For the text-containing cell, return its midpoint in (x, y) coordinate format. 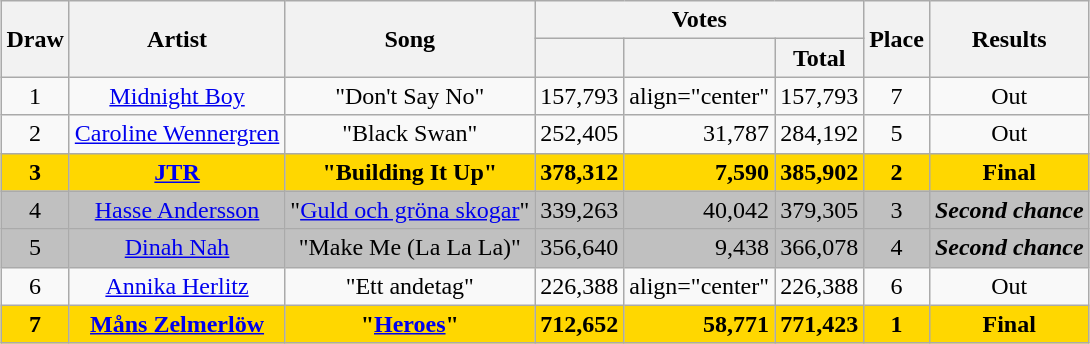
Votes (700, 20)
"Building It Up" (410, 172)
"Heroes" (410, 324)
"Black Swan" (410, 134)
339,263 (580, 210)
Draw (35, 39)
"Make Me (La La La)" (410, 248)
Dinah Nah (177, 248)
356,640 (580, 248)
Results (1009, 39)
JTR (177, 172)
31,787 (700, 134)
Place (897, 39)
378,312 (580, 172)
"Guld och gröna skogar" (410, 210)
9,438 (700, 248)
"Ett andetag" (410, 286)
Song (410, 39)
712,652 (580, 324)
366,078 (820, 248)
284,192 (820, 134)
Hasse Andersson (177, 210)
Caroline Wennergren (177, 134)
379,305 (820, 210)
Artist (177, 39)
Total (820, 58)
7,590 (700, 172)
Midnight Boy (177, 96)
"Don't Say No" (410, 96)
Måns Zelmerlöw (177, 324)
40,042 (700, 210)
385,902 (820, 172)
58,771 (700, 324)
Annika Herlitz (177, 286)
771,423 (820, 324)
252,405 (580, 134)
